Scan for the cell matching the given text and deliver its (X, Y) coordinate at center. 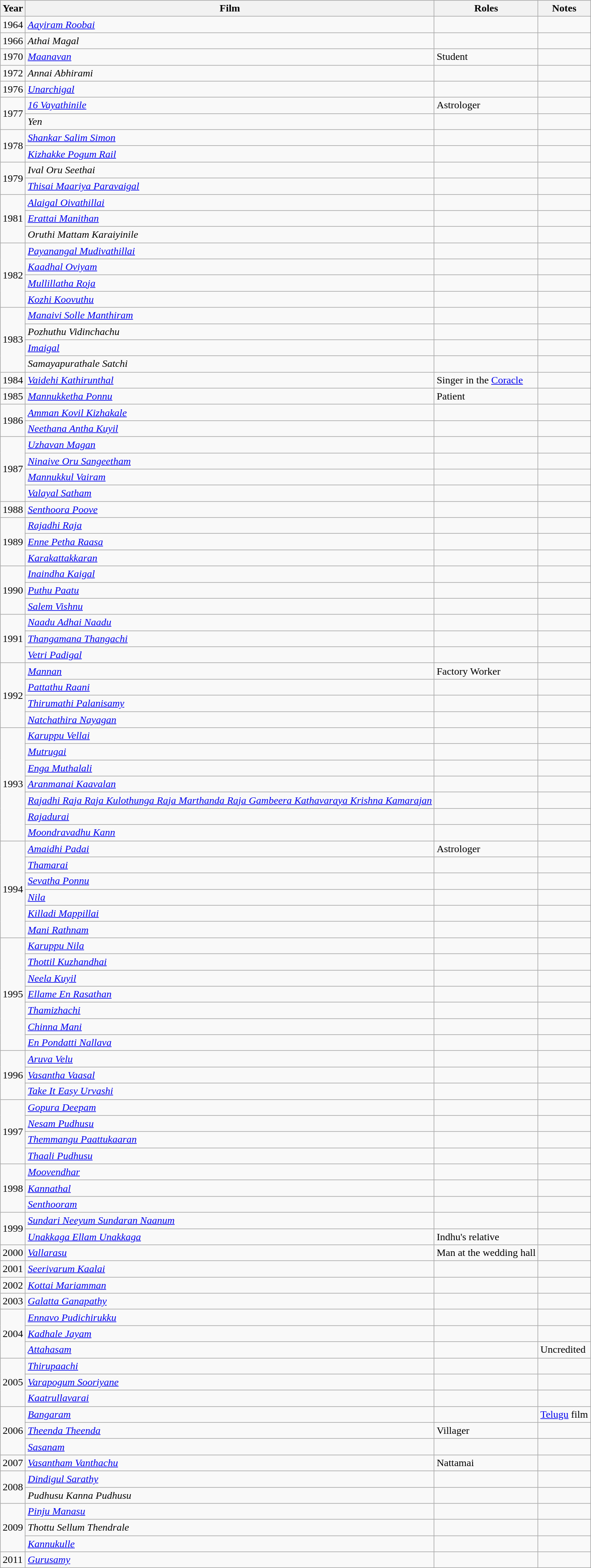
Mannukkul Vairam (230, 477)
1966 (13, 41)
Pozhuthu Vidinchachu (230, 332)
Telugu film (564, 1414)
Moovendhar (230, 1172)
1999 (13, 1228)
Thottil Kuzhandhai (230, 962)
Neela Kuyil (230, 978)
1970 (13, 57)
1976 (13, 89)
Salem Vishnu (230, 606)
Kannukulle (230, 1544)
Inaindha Kaigal (230, 574)
Factory Worker (486, 671)
1978 (13, 146)
Kaadhal Oviyam (230, 267)
Themmangu Paattukaaran (230, 1140)
Puthu Paatu (230, 590)
Notes (564, 8)
Uncredited (564, 1350)
Nila (230, 897)
Mullillatha Roja (230, 283)
Rajadhi Raja Raja Kulothunga Raja Marthanda Raja Gambeera Kathavaraya Krishna Kamarajan (230, 800)
Unakkaga Ellam Unakkaga (230, 1237)
Villager (486, 1430)
Sundari Neeyum Sundaran Naanum (230, 1220)
Enne Petha Raasa (230, 542)
1993 (13, 784)
Senthooram (230, 1204)
Roles (486, 8)
Yen (230, 121)
Annai Abhirami (230, 73)
Kottai Mariamman (230, 1285)
En Pondatti Nallava (230, 1043)
Vetri Padigal (230, 655)
Dindigul Sarathy (230, 1479)
Thirupaachi (230, 1366)
Aranmanai Kaavalan (230, 784)
1995 (13, 994)
Theenda Theenda (230, 1430)
2004 (13, 1334)
Athai Magal (230, 41)
2011 (13, 1560)
1983 (13, 340)
Thaali Pudhusu (230, 1156)
2008 (13, 1487)
Uzhavan Magan (230, 445)
Manaivi Solle Manthiram (230, 315)
1990 (13, 590)
Kozhi Koovuthu (230, 299)
Ennavo Pudichirukku (230, 1317)
Varapogum Sooriyane (230, 1382)
Imaigal (230, 348)
Enga Muthalali (230, 768)
Karuppu Nila (230, 946)
Naadu Adhai Naadu (230, 622)
1987 (13, 469)
Maanavan (230, 57)
Take It Easy Urvashi (230, 1091)
2009 (13, 1528)
Karakattakkaran (230, 558)
Thamarai (230, 865)
Nesam Pudhusu (230, 1123)
1984 (13, 380)
Thirumathi Palanisamy (230, 703)
Ellame En Rasathan (230, 994)
1979 (13, 178)
Thisai Maariya Paravaigal (230, 186)
1986 (13, 420)
Pattathu Raani (230, 687)
Kaatrullavarai (230, 1398)
Kadhale Jayam (230, 1334)
Kizhakke Pogum Rail (230, 154)
Man at the wedding hall (486, 1253)
Aruva Velu (230, 1059)
Attahasam (230, 1350)
Erattai Manithan (230, 219)
1982 (13, 275)
Vaidehi Kathirunthal (230, 380)
16 Vayathinile (230, 105)
Sevatha Ponnu (230, 881)
Vasantham Vanthachu (230, 1463)
Pinju Manasu (230, 1512)
Payanangal Mudivathillai (230, 251)
1989 (13, 542)
Indhu's relative (486, 1237)
Student (486, 57)
Chinna Mani (230, 1027)
1981 (13, 219)
Kannathal (230, 1188)
Ival Oru Seethai (230, 170)
1988 (13, 510)
Unarchigal (230, 89)
Patient (486, 396)
Vasantha Vaasal (230, 1075)
Film (230, 8)
Oruthi Mattam Karaiyinile (230, 235)
2002 (13, 1285)
Shankar Salim Simon (230, 138)
Nattamai (486, 1463)
Karuppu Vellai (230, 736)
Alaigal Oivathillai (230, 203)
Aayiram Roobai (230, 25)
Thangamana Thangachi (230, 639)
2005 (13, 1382)
2007 (13, 1463)
Vallarasu (230, 1253)
Neethana Antha Kuyil (230, 428)
Gopura Deepam (230, 1107)
Valayal Satham (230, 493)
1991 (13, 639)
Rajadurai (230, 816)
Ninaive Oru Sangeetham (230, 461)
Thamizhachi (230, 1011)
Natchathira Nayagan (230, 720)
Galatta Ganapathy (230, 1301)
Mannukketha Ponnu (230, 396)
1964 (13, 25)
Mannan (230, 671)
2000 (13, 1253)
Bangaram (230, 1414)
Samayapurathale Satchi (230, 364)
1992 (13, 695)
Amaidhi Padai (230, 849)
Mani Rathnam (230, 929)
Seerivarum Kaalai (230, 1269)
Amman Kovil Kizhakale (230, 412)
Thottu Sellum Thendrale (230, 1528)
2001 (13, 1269)
Sasanam (230, 1447)
1998 (13, 1188)
1977 (13, 113)
Rajadhi Raja (230, 526)
1996 (13, 1075)
1997 (13, 1132)
1985 (13, 396)
2003 (13, 1301)
Singer in the Coracle (486, 380)
Gurusamy (230, 1560)
1994 (13, 889)
2006 (13, 1430)
Mutrugai (230, 752)
Year (13, 8)
Senthoora Poove (230, 510)
1972 (13, 73)
Killadi Mappillai (230, 913)
Moondravadhu Kann (230, 833)
Pudhusu Kanna Pudhusu (230, 1495)
